Capture the cell that displays the provided text and extract its (x, y) central coordinate. 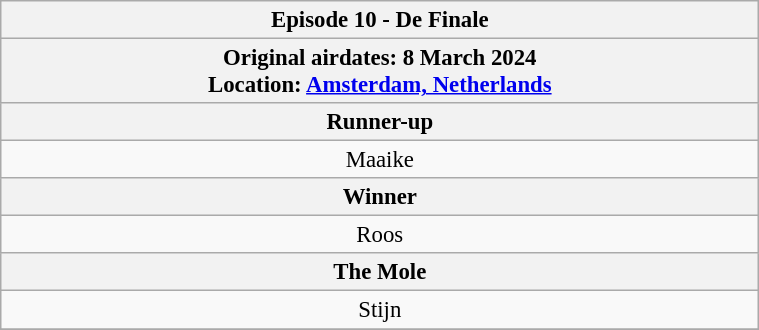
Winner (380, 197)
Episode 10 - De Finale (380, 20)
Roos (380, 235)
Stijn (380, 310)
Runner-up (380, 122)
The Mole (380, 272)
Original airdates: 8 March 2024Location: Amsterdam, Netherlands (380, 70)
Maaike (380, 160)
